Locate the cell with the specified text and output its [X, Y] center coordinate. 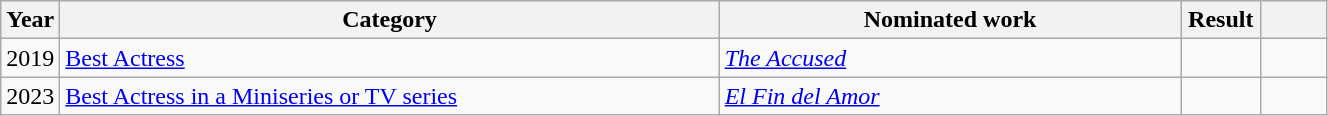
Result [1221, 20]
Best Actress in a Miniseries or TV series [390, 96]
Year [30, 20]
The Accused [950, 58]
Nominated work [950, 20]
Category [390, 20]
El Fin del Amor [950, 96]
2019 [30, 58]
Best Actress [390, 58]
2023 [30, 96]
